For the text-containing cell, return its midpoint in (X, Y) coordinate format. 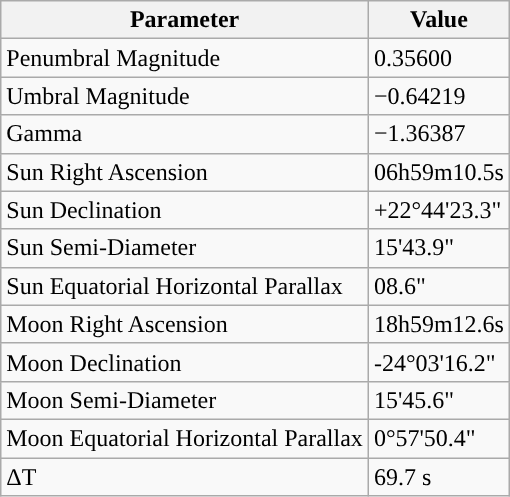
Penumbral Magnitude (185, 58)
18h59m12.6s (438, 324)
15'43.9" (438, 248)
0°57'50.4" (438, 438)
Sun Semi-Diameter (185, 248)
Sun Declination (185, 210)
Sun Right Ascension (185, 172)
Moon Equatorial Horizontal Parallax (185, 438)
ΔT (185, 477)
06h59m10.5s (438, 172)
Value (438, 20)
08.6" (438, 286)
Moon Declination (185, 362)
Sun Equatorial Horizontal Parallax (185, 286)
-24°03'16.2" (438, 362)
Gamma (185, 134)
−1.36387 (438, 134)
Parameter (185, 20)
−0.64219 (438, 96)
0.35600 (438, 58)
Moon Right Ascension (185, 324)
Moon Semi-Diameter (185, 400)
Umbral Magnitude (185, 96)
+22°44'23.3" (438, 210)
15'45.6" (438, 400)
69.7 s (438, 477)
